Scan for the cell matching the given text and deliver its (X, Y) coordinate at center. 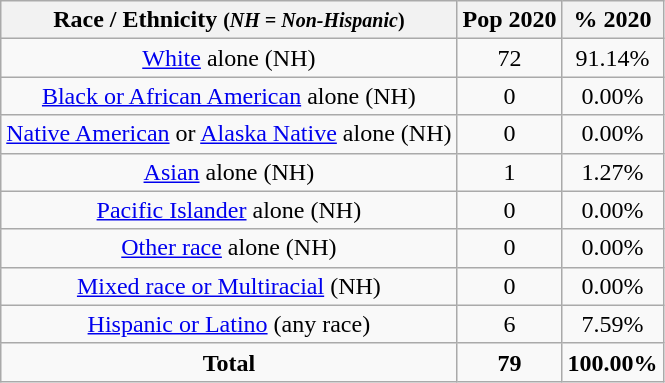
Other race alone (NH) (229, 248)
Asian alone (NH) (229, 172)
Mixed race or Multiracial (NH) (229, 286)
White alone (NH) (229, 58)
91.14% (612, 58)
Hispanic or Latino (any race) (229, 324)
1 (510, 172)
100.00% (612, 362)
% 2020 (612, 20)
6 (510, 324)
79 (510, 362)
Native American or Alaska Native alone (NH) (229, 134)
72 (510, 58)
Race / Ethnicity (NH = Non-Hispanic) (229, 20)
Black or African American alone (NH) (229, 96)
Pacific Islander alone (NH) (229, 210)
7.59% (612, 324)
1.27% (612, 172)
Total (229, 362)
Pop 2020 (510, 20)
